Search for the cell housing the specified text and yield its [x, y] center coordinate. 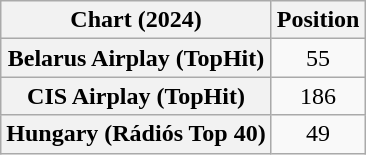
Chart (2024) [136, 20]
Hungary (Rádiós Top 40) [136, 134]
Belarus Airplay (TopHit) [136, 58]
Position [318, 20]
49 [318, 134]
55 [318, 58]
CIS Airplay (TopHit) [136, 96]
186 [318, 96]
